Determine the [X, Y] coordinate at the center of the cell enclosing the given text.  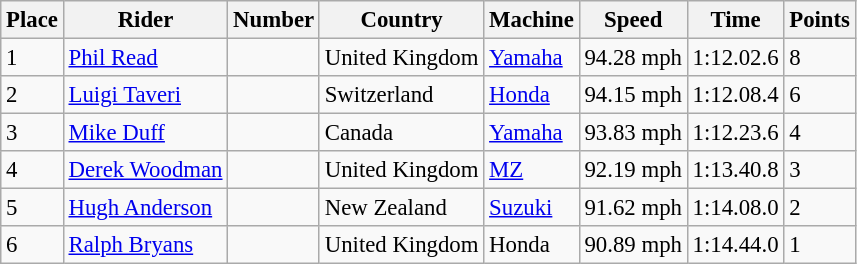
90.89 mph [633, 245]
92.19 mph [633, 170]
91.62 mph [633, 208]
Luigi Taveri [146, 95]
Hugh Anderson [146, 208]
Number [274, 20]
Switzerland [401, 95]
1:14.44.0 [736, 245]
Points [820, 20]
Place [32, 20]
94.15 mph [633, 95]
MZ [532, 170]
Suzuki [532, 208]
Phil Read [146, 58]
Time [736, 20]
Mike Duff [146, 133]
1:12.23.6 [736, 133]
Derek Woodman [146, 170]
1:14.08.0 [736, 208]
8 [820, 58]
5 [32, 208]
94.28 mph [633, 58]
1:13.40.8 [736, 170]
1:12.02.6 [736, 58]
Speed [633, 20]
Rider [146, 20]
Canada [401, 133]
Country [401, 20]
Machine [532, 20]
1:12.08.4 [736, 95]
New Zealand [401, 208]
Ralph Bryans [146, 245]
93.83 mph [633, 133]
